Search for the cell housing the specified text and yield its (x, y) center coordinate. 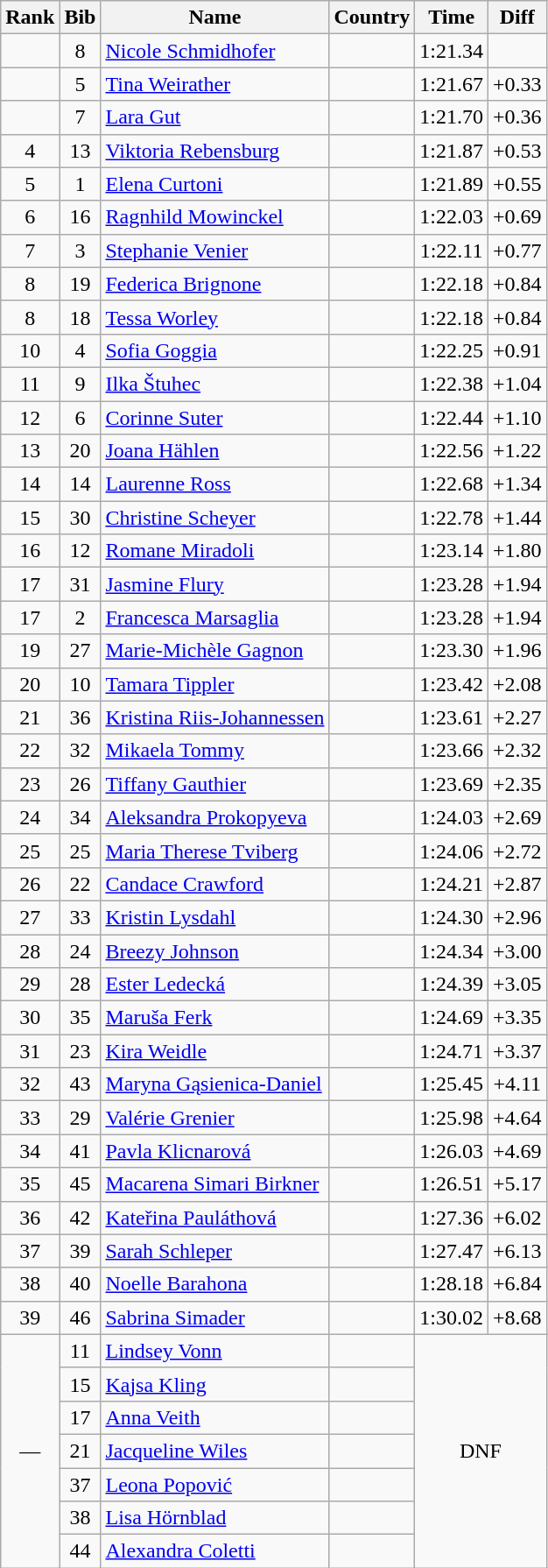
+3.05 (516, 985)
9 (81, 384)
+1.44 (516, 518)
+0.33 (516, 84)
Breezy Johnson (215, 950)
+0.36 (516, 117)
1:24.03 (452, 817)
Federica Brignone (215, 284)
Maryna Gąsienica-Daniel (215, 1084)
1:22.03 (452, 217)
1:22.68 (452, 484)
+1.04 (516, 384)
+1.10 (516, 418)
Maria Therese Tviberg (215, 851)
Marie-Michèle Gagnon (215, 651)
Lisa Hörnblad (215, 1518)
1:23.30 (452, 651)
Corinne Suter (215, 418)
Ragnhild Mowinckel (215, 217)
1:28.18 (452, 1284)
1:25.45 (452, 1084)
+4.64 (516, 1118)
Mikaela Tommy (215, 751)
Alexandra Coletti (215, 1551)
1:21.87 (452, 151)
Tiffany Gauthier (215, 784)
Christine Scheyer (215, 518)
1:24.34 (452, 950)
Sabrina Simader (215, 1317)
+0.91 (516, 350)
1:23.14 (452, 551)
1:24.06 (452, 851)
Maruša Ferk (215, 1018)
+0.77 (516, 251)
— (30, 1451)
1 (81, 184)
1:30.02 (452, 1317)
1:27.36 (452, 1218)
+8.68 (516, 1317)
Macarena Simari Birkner (215, 1184)
+2.08 (516, 684)
+2.27 (516, 717)
Noelle Barahona (215, 1284)
+1.34 (516, 484)
Leona Popović (215, 1485)
1:21.67 (452, 84)
1:23.61 (452, 717)
+6.13 (516, 1251)
Sofia Goggia (215, 350)
+1.80 (516, 551)
Valérie Grenier (215, 1118)
Francesca Marsaglia (215, 618)
Tamara Tippler (215, 684)
+1.96 (516, 651)
Ester Ledecká (215, 985)
45 (81, 1184)
+2.72 (516, 851)
+1.22 (516, 451)
1:24.39 (452, 985)
+0.53 (516, 151)
1:25.98 (452, 1118)
Rank (30, 18)
Aleksandra Prokopyeva (215, 817)
1:27.47 (452, 1251)
Diff (516, 18)
1:21.34 (452, 51)
1:21.89 (452, 184)
1:23.69 (452, 784)
40 (81, 1284)
Kateřina Pauláthová (215, 1218)
+3.35 (516, 1018)
+0.55 (516, 184)
+2.96 (516, 917)
Romane Miradoli (215, 551)
1:22.44 (452, 418)
1:22.25 (452, 350)
46 (81, 1317)
Kira Weidle (215, 1051)
+4.11 (516, 1084)
+6.84 (516, 1284)
1:26.03 (452, 1151)
1:24.21 (452, 884)
Candace Crawford (215, 884)
Kajsa Kling (215, 1384)
1:21.70 (452, 117)
Tina Weirather (215, 84)
1:26.51 (452, 1184)
+2.69 (516, 817)
3 (81, 251)
Anna Veith (215, 1417)
Country (372, 18)
44 (81, 1551)
Tessa Worley (215, 317)
DNF (481, 1451)
Ilka Štuhec (215, 384)
Viktoria Rebensburg (215, 151)
1:24.71 (452, 1051)
1:22.78 (452, 518)
1:24.30 (452, 917)
Sarah Schleper (215, 1251)
Jasmine Flury (215, 584)
42 (81, 1218)
18 (81, 317)
Lindsey Vonn (215, 1351)
1:22.11 (452, 251)
Elena Curtoni (215, 184)
Pavla Klicnarová (215, 1151)
+3.37 (516, 1051)
Kristin Lysdahl (215, 917)
41 (81, 1151)
1:22.56 (452, 451)
43 (81, 1084)
1:22.38 (452, 384)
Lara Gut (215, 117)
+3.00 (516, 950)
Nicole Schmidhofer (215, 51)
Bib (81, 18)
+5.17 (516, 1184)
+2.35 (516, 784)
2 (81, 618)
Jacqueline Wiles (215, 1451)
1:24.69 (452, 1018)
+0.69 (516, 217)
1:23.66 (452, 751)
1:23.42 (452, 684)
Time (452, 18)
+4.69 (516, 1151)
Joana Hählen (215, 451)
+6.02 (516, 1218)
Stephanie Venier (215, 251)
Name (215, 18)
Kristina Riis-Johannessen (215, 717)
Laurenne Ross (215, 484)
+2.32 (516, 751)
+2.87 (516, 884)
